From the cell containing the given text, extract its center point as (x, y) coordinate. 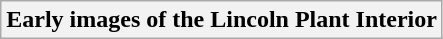
Early images of the Lincoln Plant Interior (222, 20)
